Scan for the cell matching the given text and deliver its (x, y) coordinate at center. 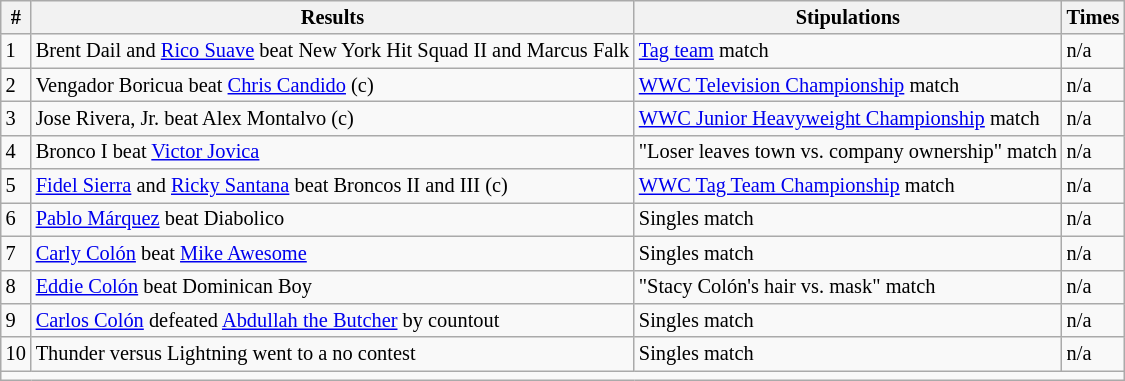
WWC Television Championship match (848, 85)
"Loser leaves town vs. company ownership" match (848, 152)
3 (16, 118)
Tag team match (848, 51)
Stipulations (848, 17)
Eddie Colón beat Dominican Boy (332, 287)
8 (16, 287)
"Stacy Colón's hair vs. mask" match (848, 287)
6 (16, 219)
7 (16, 253)
Results (332, 17)
1 (16, 51)
5 (16, 186)
Jose Rivera, Jr. beat Alex Montalvo (c) (332, 118)
9 (16, 320)
WWC Tag Team Championship match (848, 186)
Carly Colón beat Mike Awesome (332, 253)
# (16, 17)
4 (16, 152)
Carlos Colón defeated Abdullah the Butcher by countout (332, 320)
Pablo Márquez beat Diabolico (332, 219)
WWC Junior Heavyweight Championship match (848, 118)
Thunder versus Lightning went to a no contest (332, 354)
Times (1094, 17)
10 (16, 354)
Vengador Boricua beat Chris Candido (c) (332, 85)
2 (16, 85)
Brent Dail and Rico Suave beat New York Hit Squad II and Marcus Falk (332, 51)
Fidel Sierra and Ricky Santana beat Broncos II and III (c) (332, 186)
Bronco I beat Victor Jovica (332, 152)
